Scan for the cell matching the given text and deliver its (x, y) coordinate at center. 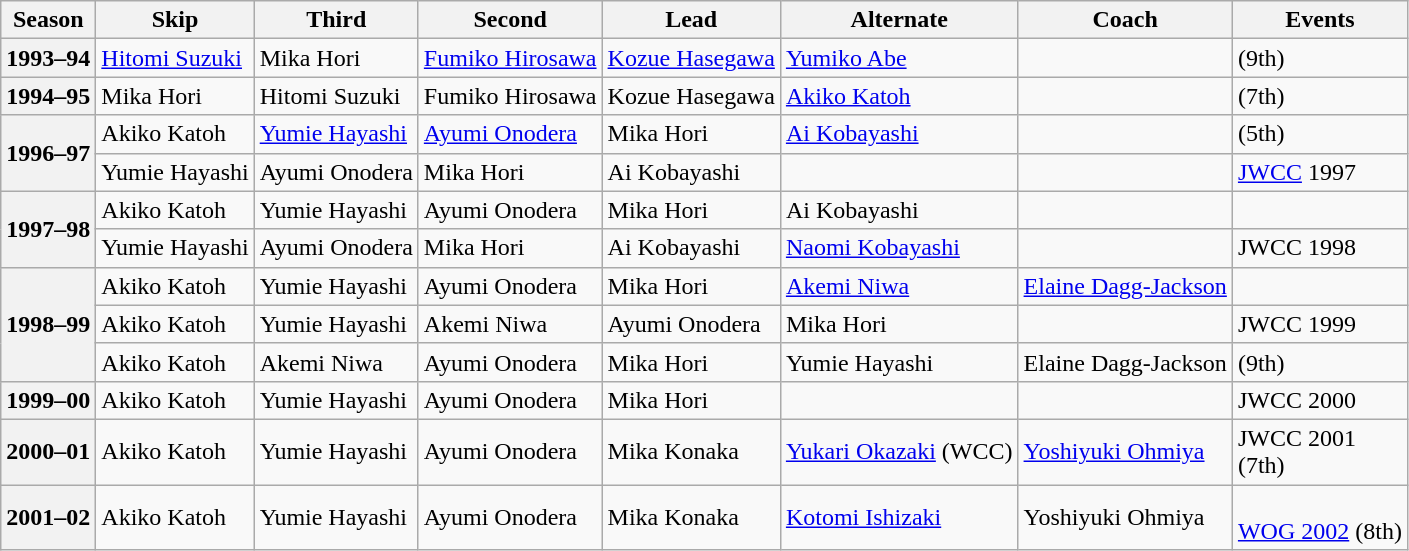
1999–00 (48, 400)
JWCC 1997 (1320, 172)
1998–99 (48, 324)
1994–95 (48, 96)
JWCC 1998 (1320, 248)
Naomi Kobayashi (899, 248)
Third (336, 20)
2000–01 (48, 452)
1997–98 (48, 229)
WOG 2002 (8th) (1320, 516)
2001–02 (48, 516)
Yumiko Abe (899, 58)
Coach (1125, 20)
Yukari Okazaki (WCC) (899, 452)
Lead (691, 20)
1993–94 (48, 58)
Alternate (899, 20)
1996–97 (48, 153)
Kotomi Ishizaki (899, 516)
JWCC 2001 (7th) (1320, 452)
Second (510, 20)
(5th) (1320, 134)
Skip (175, 20)
Season (48, 20)
Events (1320, 20)
JWCC 2000 (1320, 400)
(7th) (1320, 96)
JWCC 1999 (1320, 324)
